From the cell containing the given text, extract its center point as (x, y) coordinate. 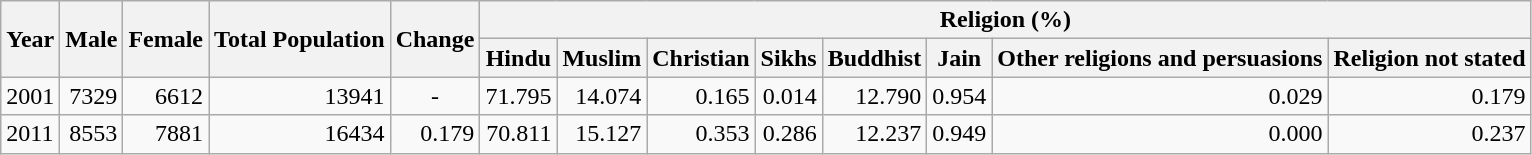
Religion not stated (1430, 58)
Hindu (518, 58)
Christian (701, 58)
14.074 (602, 96)
2011 (30, 134)
Year (30, 39)
70.811 (518, 134)
7881 (166, 134)
2001 (30, 96)
Female (166, 39)
0.353 (701, 134)
8553 (92, 134)
0.000 (1160, 134)
6612 (166, 96)
Muslim (602, 58)
Other religions and persuasions (1160, 58)
13941 (300, 96)
Buddhist (874, 58)
0.949 (960, 134)
0.014 (788, 96)
0.237 (1430, 134)
16434 (300, 134)
7329 (92, 96)
Total Population (300, 39)
Jain (960, 58)
0.165 (701, 96)
15.127 (602, 134)
Sikhs (788, 58)
0.029 (1160, 96)
12.237 (874, 134)
- (435, 96)
Religion (%) (1006, 20)
12.790 (874, 96)
Change (435, 39)
Male (92, 39)
0.286 (788, 134)
0.954 (960, 96)
71.795 (518, 96)
